Locate the cell with the specified text and output its (X, Y) center coordinate. 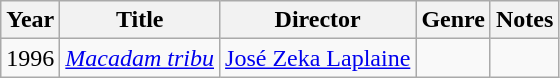
José Zeka Laplaine (318, 58)
Director (318, 20)
Title (140, 20)
Year (30, 20)
1996 (30, 58)
Notes (524, 20)
Macadam tribu (140, 58)
Genre (454, 20)
